Scan for the cell matching the given text and deliver its (X, Y) coordinate at center. 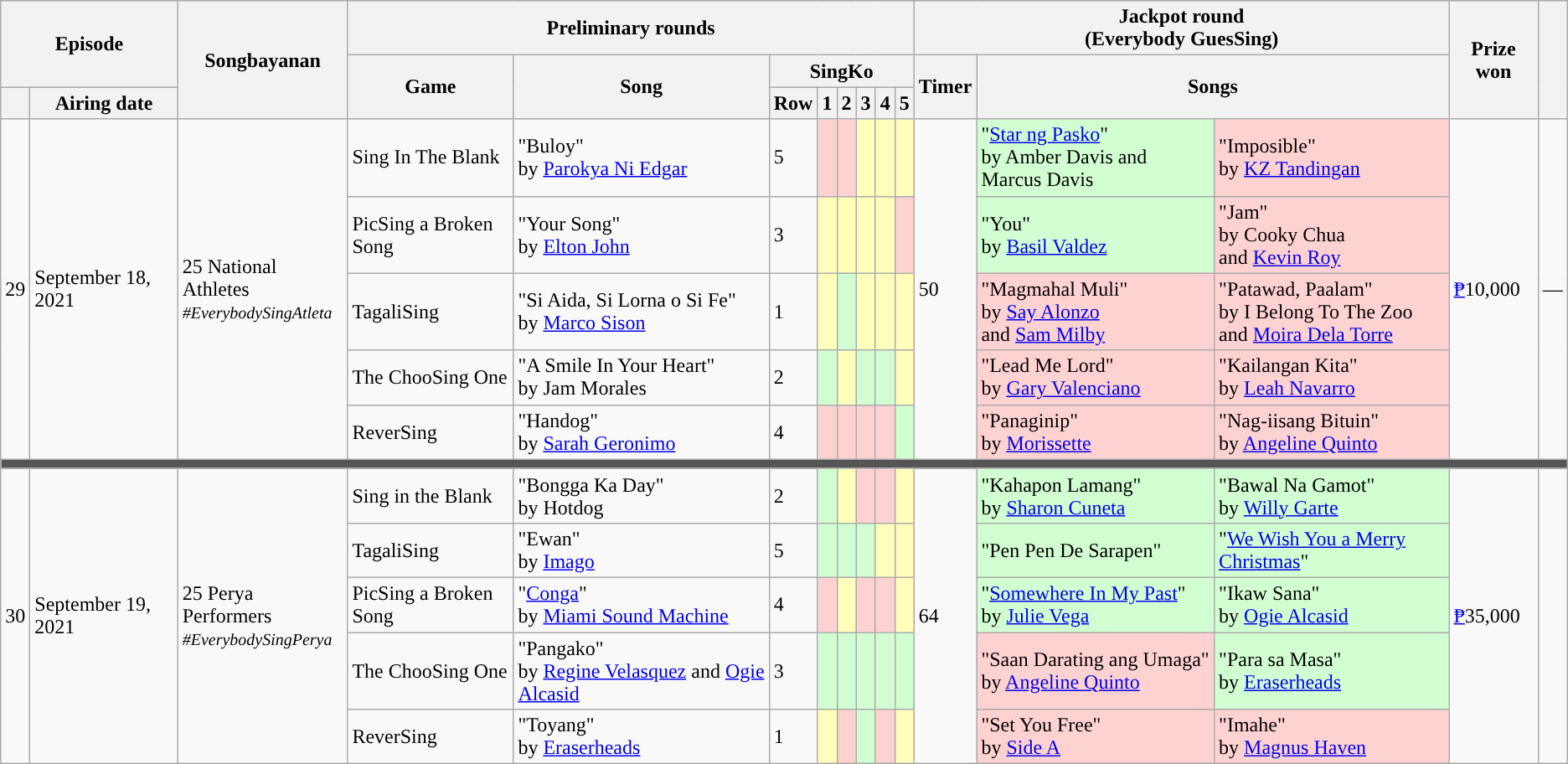
"Lead Me Lord"by Gary Valenciano (1096, 377)
"Imahe"by Magnus Haven (1332, 737)
"Pangako"by Regine Velasquez and Ogie Alcasid (642, 670)
Songs (1213, 87)
"Your Song"by Elton John (642, 235)
"We Wish You a Merry Christmas" (1332, 550)
Episode (89, 44)
29 (15, 289)
SingKo (841, 71)
"Jam"by Cooky Chua and Kevin Roy (1332, 235)
"Ewan"by Imago (642, 550)
Jackpot round(Everybody GuesSing) (1181, 28)
— (1553, 289)
"Bongga Ka Day"by Hotdog (642, 496)
"Ikaw Sana"by Ogie Alcasid (1332, 605)
Sing In The Blank (431, 157)
"You"by Basil Valdez (1096, 235)
"Si Aida, Si Lorna o Si Fe"by Marco Sison (642, 312)
25 Perya Performers#EverybodySingPerya (263, 616)
"Conga"by Miami Sound Machine (642, 605)
50 (945, 289)
"Patawad, Paalam"by I Belong To The Zoo and Moira Dela Torre (1332, 312)
"Somewhere In My Past"by Julie Vega (1096, 605)
"Kailangan Kita"by Leah Navarro (1332, 377)
"Toyang"by Eraserheads (642, 737)
"Buloy"by Parokya Ni Edgar (642, 157)
"Nag-iisang Bituin"by Angeline Quinto (1332, 432)
Row (793, 103)
"Pen Pen De Sarapen" (1096, 550)
"Panaginip"by Morissette (1096, 432)
"Kahapon Lamang"by Sharon Cuneta (1096, 496)
Prize won (1493, 60)
"Set You Free"by Side A (1096, 737)
"Imposible"by KZ Tandingan (1332, 157)
September 19, 2021 (104, 616)
"Para sa Masa"by Eraserheads (1332, 670)
"Star ng Pasko"by Amber Davis and Marcus Davis (1096, 157)
64 (945, 616)
Timer (945, 87)
"A Smile In Your Heart"by Jam Morales (642, 377)
Songbayanan (263, 60)
₱35,000 (1493, 616)
25 National Athletes#EverybodySingAtleta (263, 289)
"Saan Darating ang Umaga"by Angeline Quinto (1096, 670)
"Magmahal Muli"by Say Alonzo and Sam Milby (1096, 312)
September 18, 2021 (104, 289)
Airing date (104, 103)
"Bawal Na Gamot"by Willy Garte (1332, 496)
Song (642, 87)
30 (15, 616)
Game (431, 87)
₱10,000 (1493, 289)
"Handog"by Sarah Geronimo (642, 432)
Sing in the Blank (431, 496)
Preliminary rounds (631, 28)
